Pinpoint the cell where the given text exists, returning its (X, Y) midpoint coordinate. 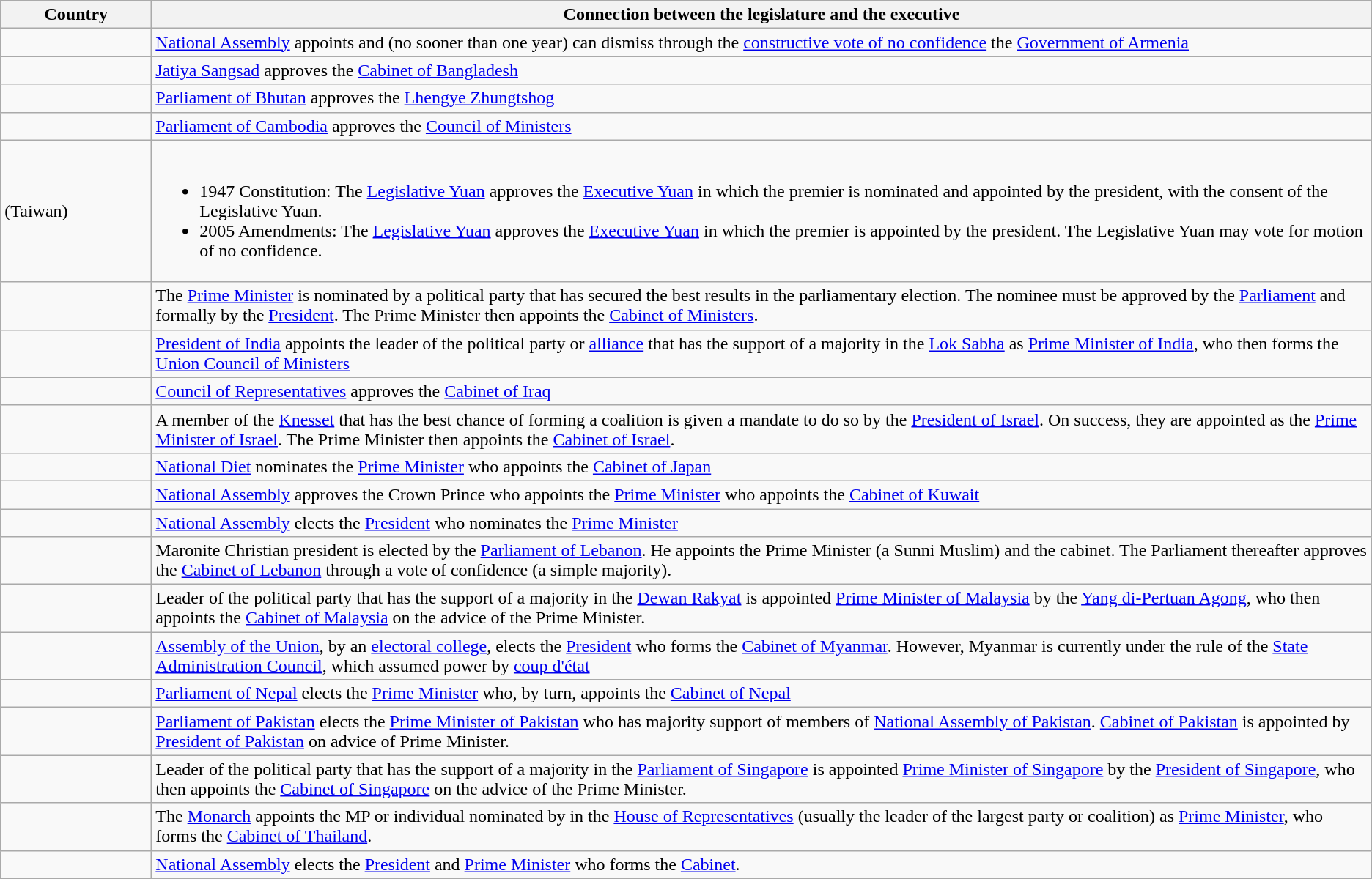
Jatiya Sangsad approves the Cabinet of Bangladesh (761, 70)
National Assembly elects the President and Prime Minister who forms the Cabinet. (761, 864)
(Taiwan) (76, 211)
National Assembly elects the President who nominates the Prime Minister (761, 522)
Parliament of Bhutan approves the Lhengye Zhungtshog (761, 98)
National Assembly approves the Crown Prince who appoints the Prime Minister who appoints the Cabinet of Kuwait (761, 494)
Country (76, 15)
Parliament of Cambodia approves the Council of Ministers (761, 126)
Council of Representatives approves the Cabinet of Iraq (761, 391)
Parliament of Nepal elects the Prime Minister who, by turn, appoints the Cabinet of Nepal (761, 694)
Connection between the legislature and the executive (761, 15)
National Assembly appoints and (no sooner than one year) can dismiss through the constructive vote of no confidence the Government of Armenia (761, 42)
National Diet nominates the Prime Minister who appoints the Cabinet of Japan (761, 467)
